Search for the cell housing the specified text and yield its [x, y] center coordinate. 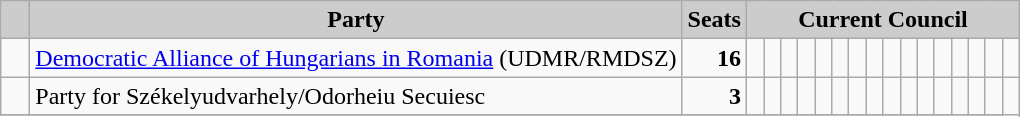
Party [356, 20]
Party for Székelyudvarhely/Odorheiu Secuiesc [356, 96]
Democratic Alliance of Hungarians in Romania (UDMR/RMDSZ) [356, 58]
Seats [714, 20]
3 [714, 96]
16 [714, 58]
Current Council [882, 20]
